Provide the (x, y) coordinate of the cell's center where the given text is located.  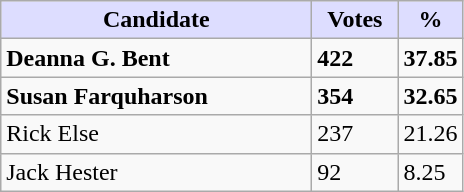
Candidate (156, 20)
422 (355, 58)
37.85 (430, 58)
32.65 (430, 96)
Susan Farquharson (156, 96)
Deanna G. Bent (156, 58)
8.25 (430, 172)
21.26 (430, 134)
237 (355, 134)
354 (355, 96)
92 (355, 172)
Jack Hester (156, 172)
Rick Else (156, 134)
% (430, 20)
Votes (355, 20)
